Detect which cell encompasses the target text, then output its (x, y) center coordinate. 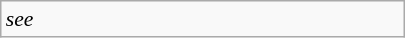
see (203, 19)
